Return (X, Y) of the center of cell containing provided text 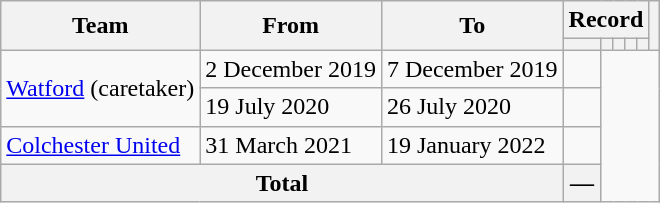
31 March 2021 (291, 145)
Total (282, 183)
26 July 2020 (472, 107)
19 July 2020 (291, 107)
Colchester United (100, 145)
2 December 2019 (291, 69)
To (472, 26)
7 December 2019 (472, 69)
— (582, 183)
Record (606, 20)
Team (100, 26)
19 January 2022 (472, 145)
Watford (caretaker) (100, 88)
From (291, 26)
